Scan for the cell matching the given text and deliver its (X, Y) coordinate at center. 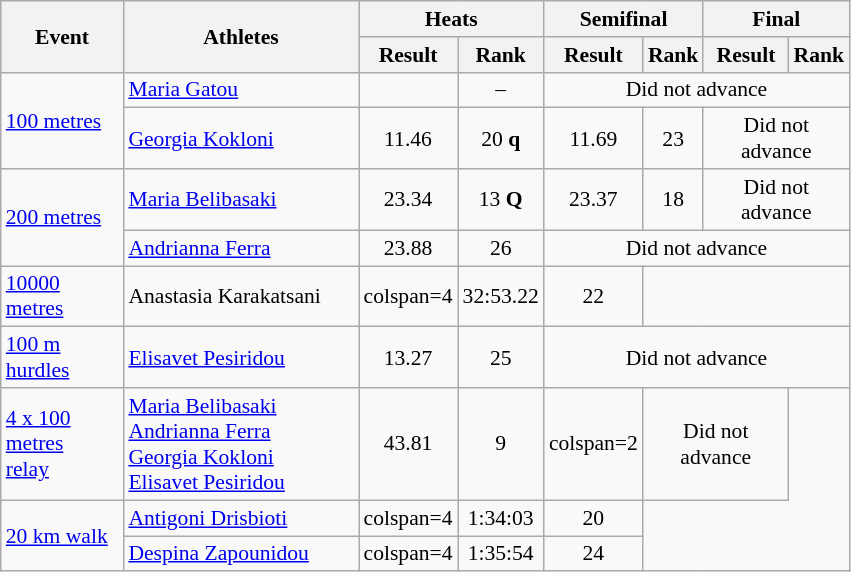
4 x 100 metresrelay (62, 444)
20 q (501, 138)
9 (501, 444)
20 (594, 518)
26 (501, 248)
Antigoni Drisbioti (240, 518)
23 (674, 138)
23.88 (408, 248)
11.46 (408, 138)
25 (501, 358)
20 km walk (62, 536)
11.69 (594, 138)
32:53.22 (501, 296)
Elisavet Pesiridou (240, 358)
24 (594, 554)
colspan=2 (594, 444)
Maria BelibasakiAndrianna FerraGeorgia KokloniElisavet Pesiridou (240, 444)
Anastasia Karakatsani (240, 296)
Georgia Kokloni (240, 138)
Andrianna Ferra (240, 248)
1:35:54 (501, 554)
Final (776, 19)
13 Q (501, 200)
Despina Zapounidou (240, 554)
13.27 (408, 358)
23.37 (594, 200)
18 (674, 200)
Heats (450, 19)
43.81 (408, 444)
Event (62, 36)
100 m hurdles (62, 358)
10000 metres (62, 296)
200 metres (62, 218)
Semifinal (624, 19)
Maria Belibasaki (240, 200)
Maria Gatou (240, 90)
23.34 (408, 200)
Athletes (240, 36)
22 (594, 296)
100 metres (62, 120)
1:34:03 (501, 518)
– (501, 90)
